From the cell containing the given text, extract its center point as (x, y) coordinate. 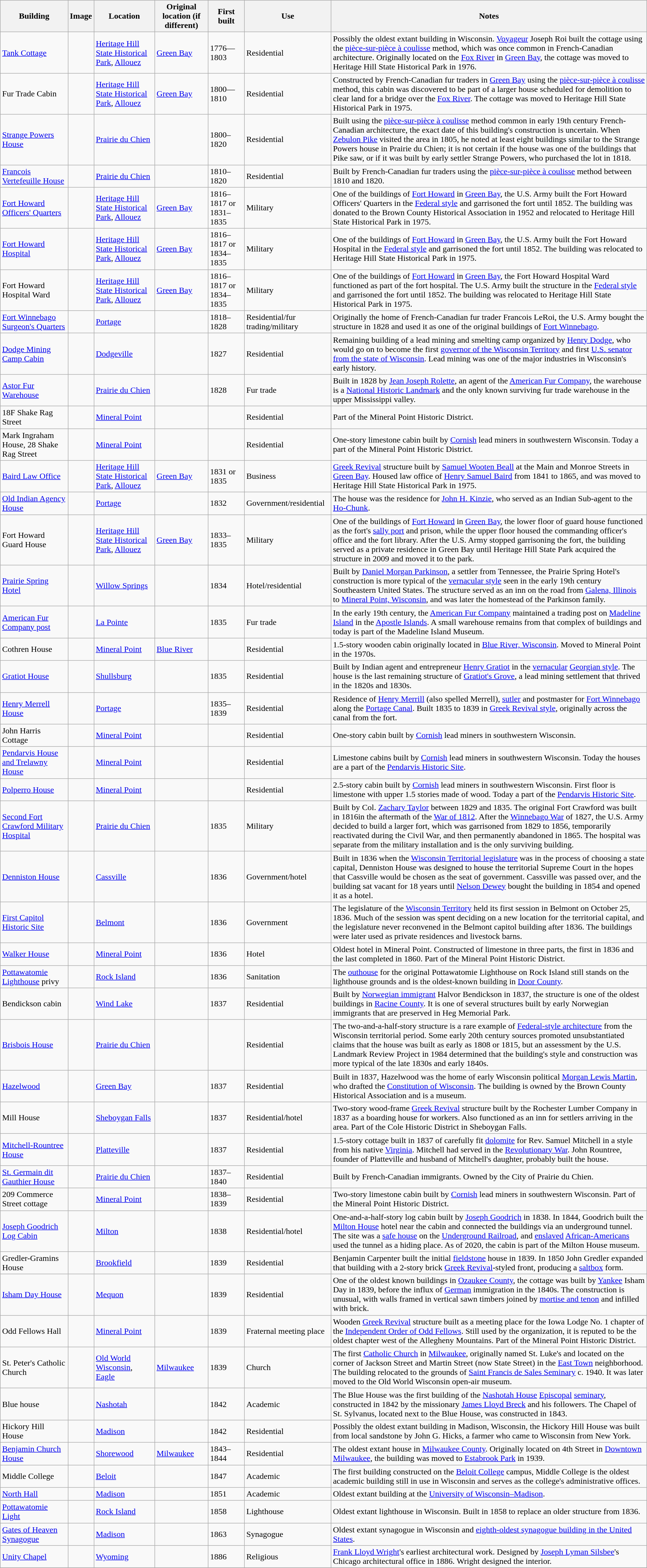
Gredler-Gramins House (34, 1263)
Sanitation (288, 976)
Denniston House (34, 876)
Henry Merrell House (34, 708)
Mill House (34, 1118)
Wyoming (124, 1557)
Hickory Hill House (34, 1431)
Mequon (124, 1295)
1837–1840 (226, 1177)
1800–1820 (226, 140)
Church (288, 1367)
1810–1820 (226, 176)
Tank Cottage (34, 53)
Lighthouse (288, 1512)
1816–1817 or 1831–1835 (226, 208)
Cassville (124, 876)
Government/hotel (288, 876)
Oldest extant building at the University of Wisconsin–Madison. (489, 1494)
La Pointe (124, 622)
Benjamin Church House (34, 1454)
Francois Vertefeuille House (34, 176)
Blue River (182, 649)
Baird Law Office (34, 476)
Strange Powers House (34, 140)
Odd Fellows Hall (34, 1331)
Limestone cabins built by Cornish lead miners in southwestern Wisconsin. Today the houses are a part of the Pendarvis Historic Site. (489, 762)
Fort Howard Hospital Ward (34, 290)
Hazelwood (34, 1086)
1.5-story wooden cabin originally located in Blue River, Wisconsin. Moved to Mineral Point in the 1970s. (489, 649)
1800—1810 (226, 94)
North Hall (34, 1494)
Astor Fur Warehouse (34, 390)
Blue house (34, 1404)
Religious (288, 1557)
1838 (226, 1231)
Hotel/residential (288, 586)
Dodgeville (124, 354)
Walker House (34, 954)
St. Peter's Catholic Church (34, 1367)
Built by French-Canadian fur traders using the pièce-sur-pièce à coulisse method between 1810 and 1820. (489, 176)
Brisbois House (34, 1045)
Notes (489, 16)
1863 (226, 1534)
Original location (if different) (182, 16)
Isham Day House (34, 1295)
Pottawatomie Light (34, 1512)
Gates of Heaven Synagogue (34, 1534)
Polperro House (34, 790)
Mitchell-Rountree House (34, 1150)
1827 (226, 354)
Government (288, 922)
Mark Ingraham House, 28 Shake Rag Street (34, 444)
John Harris Cottage (34, 735)
Shorewood (124, 1454)
Government/residential (288, 504)
Bendickson cabin (34, 1004)
Willow Springs (124, 586)
Beloit (124, 1476)
Fort Howard Officers' Quarters (34, 208)
Image (81, 16)
Fort Howard Guard House (34, 540)
Joseph Goodrich Log Cabin (34, 1231)
Nashotah (124, 1404)
Oldest extant synagogue in Wisconsin and eighth-oldest synagogue building in the United States. (489, 1534)
Wind Lake (124, 1004)
Platteville (124, 1150)
Brookfield (124, 1263)
Prairie Spring Hotel (34, 586)
Built by French-Canadian immigrants. Owned by the City of Prairie du Chien. (489, 1177)
Part of the Mineral Point Historic District. (489, 417)
Location (124, 16)
Gratiot House (34, 676)
One-story limestone cabin built by Cornish lead miners in southwestern Wisconsin. Today a part of the Mineral Point Historic District. (489, 444)
1858 (226, 1512)
Use (288, 16)
1828 (226, 390)
Fort Winnebago Surgeon's Quarters (34, 322)
1818–1828 (226, 322)
1833–1835 (226, 540)
Second Fort Crawford Military Hospital (34, 826)
1843–1844 (226, 1454)
1834 (226, 586)
Middle College (34, 1476)
Cothren House (34, 649)
1776—1803 (226, 53)
1831 or 1835 (226, 476)
Building (34, 16)
Synagogue (288, 1534)
1838–1839 (226, 1199)
209 Commerce Street cottage (34, 1199)
Old Indian Agency House (34, 504)
Oldest extant lighthouse in Wisconsin. Built in 1858 to replace an older structure from 1836. (489, 1512)
1847 (226, 1476)
1886 (226, 1557)
Business (288, 476)
One-story cabin built by Cornish lead miners in southwestern Wisconsin. (489, 735)
Unity Chapel (34, 1557)
Hotel (288, 954)
Sheboygan Falls (124, 1118)
American Fur Company post (34, 622)
Pendarvis House and Trelawny House (34, 762)
Two-story limestone cabin built by Cornish lead miners in southwestern Wisconsin. Part of the Mineral Point Historic District. (489, 1199)
Shullsburg (124, 676)
1851 (226, 1494)
1835–1839 (226, 708)
Old World Wisconsin, Eagle (124, 1367)
First Capitol Historic Site (34, 922)
Belmont (124, 922)
Milton (124, 1231)
Fraternal meeting place (288, 1331)
1832 (226, 504)
Fur Trade Cabin (34, 94)
The house was the residence for John H. Kinzie, who served as an Indian Sub-agent to the Ho-Chunk. (489, 504)
Pottawatomie Lighthouse privy (34, 976)
Dodge Mining Camp Cabin (34, 354)
First built (226, 16)
Fort Howard Hospital (34, 249)
18F Shake Rag Street (34, 417)
Residential/fur trading/military (288, 322)
St. Germain dit Gauthier House (34, 1177)
